Return (X, Y) of the center of cell containing provided text 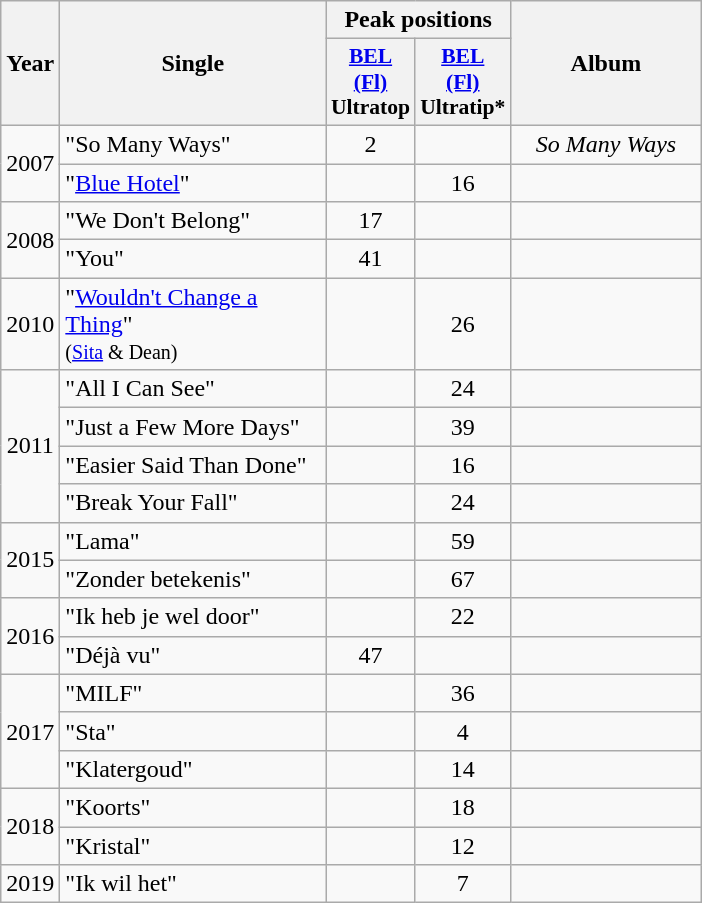
2008 (30, 240)
"Koorts" (193, 807)
18 (462, 807)
2018 (30, 826)
Year (30, 64)
"Sta" (193, 731)
"Blue Hotel" (193, 183)
36 (462, 693)
"So Many Ways" (193, 144)
59 (462, 541)
14 (462, 769)
"You" (193, 259)
"Break Your Fall" (193, 503)
2017 (30, 731)
BEL(Fl)Ultratip* (462, 82)
2016 (30, 636)
67 (462, 579)
2019 (30, 884)
"We Don't Belong" (193, 221)
41 (370, 259)
Album (606, 64)
"Just a Few More Days" (193, 427)
"Ik wil het" (193, 884)
47 (370, 655)
"All I Can See" (193, 389)
2011 (30, 446)
"Kristal" (193, 845)
"Easier Said Than Done" (193, 465)
4 (462, 731)
2015 (30, 560)
17 (370, 221)
"Klatergoud" (193, 769)
2007 (30, 163)
"Zonder betekenis" (193, 579)
"Lama" (193, 541)
2010 (30, 324)
26 (462, 324)
39 (462, 427)
2 (370, 144)
22 (462, 617)
So Many Ways (606, 144)
Single (193, 64)
"MILF" (193, 693)
12 (462, 845)
Peak positions (418, 20)
"Déjà vu" (193, 655)
BEL(Fl)Ultratop (370, 82)
"Wouldn't Change a Thing"(Sita & Dean) (193, 324)
"Ik heb je wel door" (193, 617)
7 (462, 884)
